Output the [X, Y] coordinate of the center of the cell containing the given text.  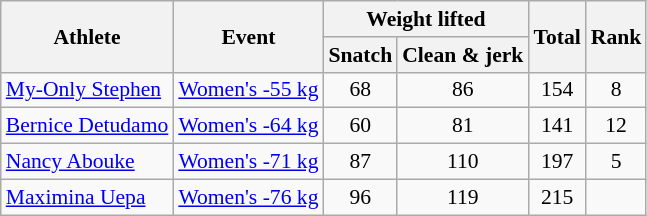
81 [462, 126]
Women's -55 kg [248, 90]
5 [616, 162]
197 [556, 162]
110 [462, 162]
Nancy Abouke [88, 162]
Rank [616, 36]
Total [556, 36]
Women's -71 kg [248, 162]
Clean & jerk [462, 55]
Event [248, 36]
141 [556, 126]
12 [616, 126]
87 [361, 162]
Weight lifted [426, 19]
86 [462, 90]
Snatch [361, 55]
154 [556, 90]
119 [462, 197]
Women's -76 kg [248, 197]
Bernice Detudamo [88, 126]
68 [361, 90]
My-Only Stephen [88, 90]
60 [361, 126]
Maximina Uepa [88, 197]
Women's -64 kg [248, 126]
96 [361, 197]
Athlete [88, 36]
8 [616, 90]
215 [556, 197]
